Scan for the cell matching the given text and deliver its (x, y) coordinate at center. 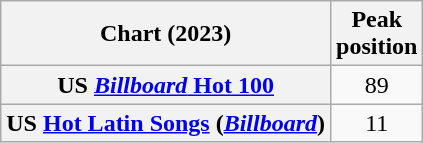
Chart (2023) (166, 34)
11 (377, 123)
US Billboard Hot 100 (166, 85)
89 (377, 85)
Peakposition (377, 34)
US Hot Latin Songs (Billboard) (166, 123)
